Pinpoint the cell where the given text exists, returning its [X, Y] midpoint coordinate. 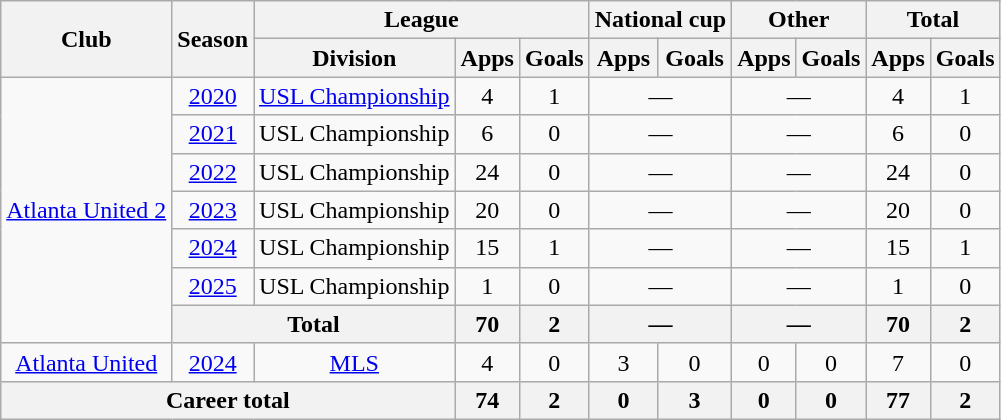
League [422, 20]
77 [898, 400]
Club [86, 39]
7 [898, 362]
74 [487, 400]
Division [355, 58]
2021 [213, 134]
National cup [660, 20]
2020 [213, 96]
Atlanta United [86, 362]
Other [799, 20]
2023 [213, 210]
Atlanta United 2 [86, 210]
2022 [213, 172]
Career total [228, 400]
MLS [355, 362]
2025 [213, 286]
Season [213, 39]
